Identify which cell holds the provided text, then report its (X, Y) central coordinate. 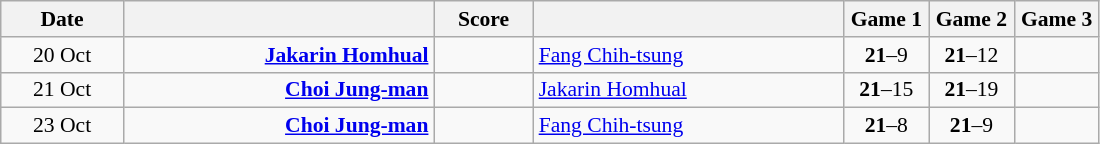
21–15 (886, 90)
21–12 (972, 55)
20 Oct (62, 55)
Game 2 (972, 19)
23 Oct (62, 126)
Game 1 (886, 19)
21–8 (886, 126)
Score (484, 19)
21 Oct (62, 90)
21–19 (972, 90)
Date (62, 19)
Game 3 (1056, 19)
